Locate the cell with the specified text and output its (x, y) center coordinate. 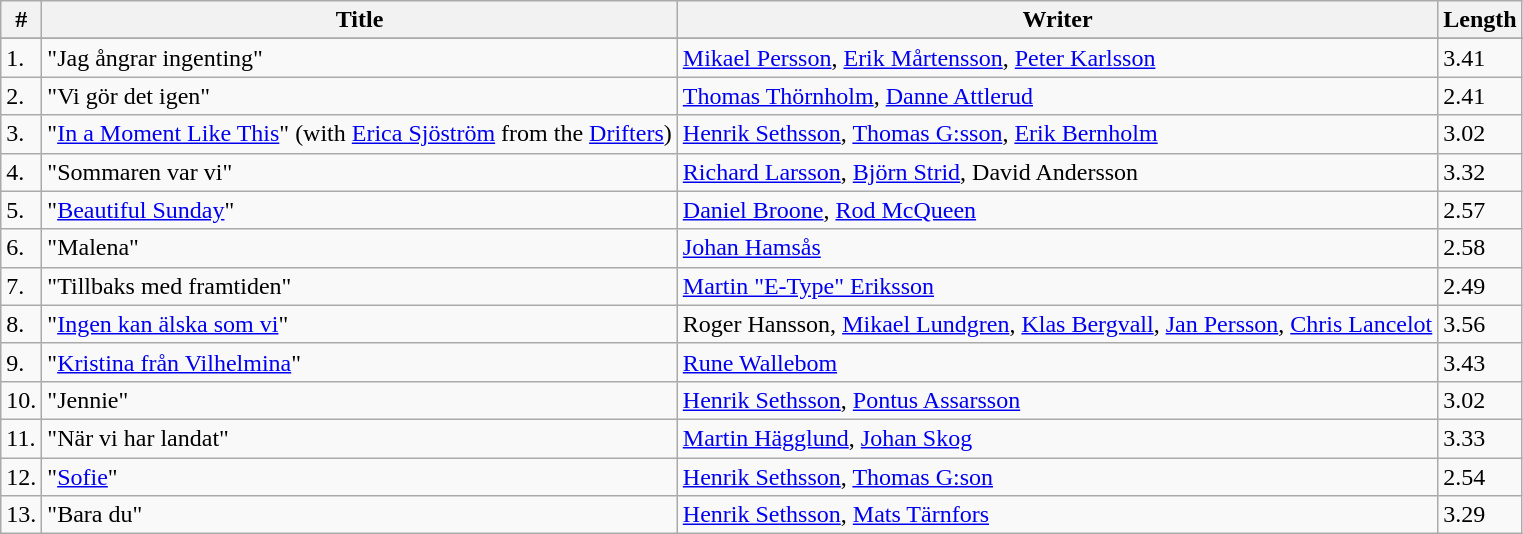
6. (22, 248)
Richard Larsson, Björn Strid, David Andersson (1058, 172)
Martin Hägglund, Johan Skog (1058, 438)
"Malena" (360, 248)
"Sofie" (360, 477)
3.41 (1480, 58)
2.54 (1480, 477)
2.41 (1480, 96)
11. (22, 438)
Writer (1058, 20)
2. (22, 96)
Henrik Sethsson, Mats Tärnfors (1058, 515)
"Sommaren var vi" (360, 172)
Daniel Broone, Rod McQueen (1058, 210)
2.58 (1480, 248)
Henrik Sethsson, Thomas G:sson, Erik Bernholm (1058, 134)
12. (22, 477)
7. (22, 286)
3. (22, 134)
"Vi gör det igen" (360, 96)
3.43 (1480, 362)
"Kristina från Vilhelmina" (360, 362)
"När vi har landat" (360, 438)
Length (1480, 20)
# (22, 20)
Martin "E-Type" Eriksson (1058, 286)
Henrik Sethsson, Pontus Assarsson (1058, 400)
3.33 (1480, 438)
3.29 (1480, 515)
"Tillbaks med framtiden" (360, 286)
2.49 (1480, 286)
Title (360, 20)
3.56 (1480, 324)
10. (22, 400)
"Bara du" (360, 515)
4. (22, 172)
Rune Wallebom (1058, 362)
8. (22, 324)
"Jennie" (360, 400)
13. (22, 515)
Johan Hamsås (1058, 248)
1. (22, 58)
9. (22, 362)
Mikael Persson, Erik Mårtensson, Peter Karlsson (1058, 58)
2.57 (1480, 210)
5. (22, 210)
"Beautiful Sunday" (360, 210)
"In a Moment Like This" (with Erica Sjöström from the Drifters) (360, 134)
"Ingen kan älska som vi" (360, 324)
Roger Hansson, Mikael Lundgren, Klas Bergvall, Jan Persson, Chris Lancelot (1058, 324)
Henrik Sethsson, Thomas G:son (1058, 477)
3.32 (1480, 172)
Thomas Thörnholm, Danne Attlerud (1058, 96)
"Jag ångrar ingenting" (360, 58)
